Return the (x, y) coordinate for the center point of the cell that contains the specified text.  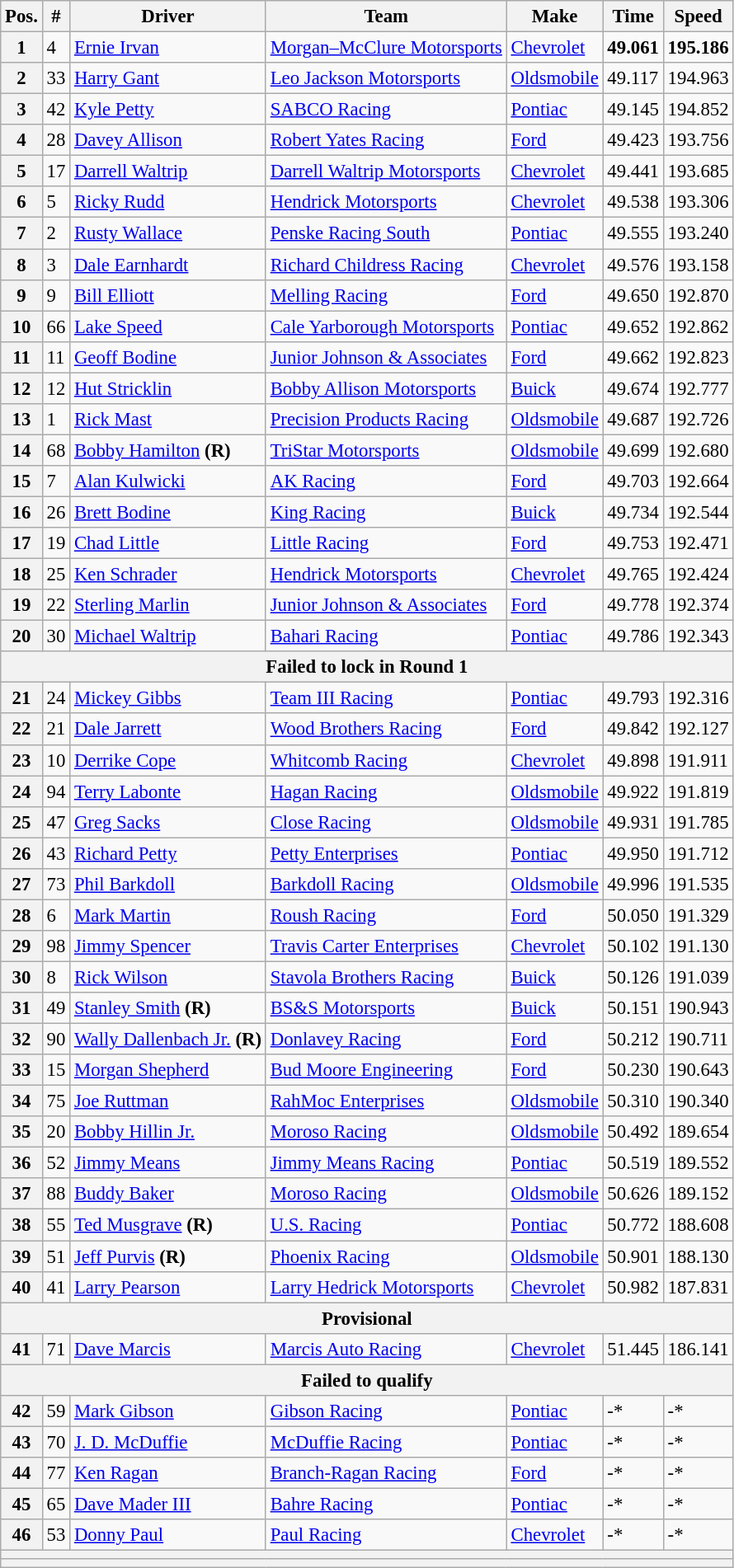
Cale Yarborough Motorsports (386, 326)
88 (56, 1195)
188.130 (698, 1256)
Driver (168, 16)
Greg Sacks (168, 822)
Jimmy Means (168, 1163)
194.852 (698, 110)
AK Racing (386, 481)
Darrell Waltrip Motorsports (386, 171)
Jimmy Spencer (168, 946)
Bud Moore Engineering (386, 1070)
192.127 (698, 730)
50.050 (633, 915)
50.102 (633, 946)
Jimmy Means Racing (386, 1163)
49.117 (633, 78)
50.151 (633, 1008)
71 (56, 1349)
Chad Little (168, 543)
65 (56, 1504)
34 (21, 1101)
49 (56, 1008)
Larry Pearson (168, 1287)
191.712 (698, 853)
193.685 (698, 171)
187.831 (698, 1287)
# (56, 16)
Marcis Auto Racing (386, 1349)
45 (21, 1504)
189.552 (698, 1163)
192.316 (698, 698)
192.664 (698, 481)
Dave Marcis (168, 1349)
49.699 (633, 450)
Morgan–McClure Motorsports (386, 48)
Lake Speed (168, 326)
Stanley Smith (R) (168, 1008)
Stavola Brothers Racing (386, 977)
Morgan Shepherd (168, 1070)
Mark Martin (168, 915)
49.650 (633, 295)
Roush Racing (386, 915)
Speed (698, 16)
49.931 (633, 822)
Mark Gibson (168, 1411)
49.662 (633, 357)
70 (56, 1442)
192.544 (698, 512)
49.996 (633, 885)
Penske Racing South (386, 233)
Terry Labonte (168, 791)
King Racing (386, 512)
193.240 (698, 233)
Travis Carter Enterprises (386, 946)
Bahari Racing (386, 636)
59 (56, 1411)
BS&S Motorsports (386, 1008)
66 (56, 326)
192.680 (698, 450)
Little Racing (386, 543)
49.576 (633, 265)
50.901 (633, 1256)
190.643 (698, 1070)
Davey Allison (168, 140)
51.445 (633, 1349)
188.608 (698, 1225)
Geoff Bodine (168, 357)
75 (56, 1101)
McDuffie Racing (386, 1442)
194.963 (698, 78)
68 (56, 450)
Wally Dallenbach Jr. (R) (168, 1040)
SABCO Racing (386, 110)
49.734 (633, 512)
Precision Products Racing (386, 420)
Close Racing (386, 822)
49.703 (633, 481)
J. D. McDuffie (168, 1442)
49.786 (633, 636)
Bobby Hamilton (R) (168, 450)
Harry Gant (168, 78)
49.687 (633, 420)
Bobby Hillin Jr. (168, 1132)
Ken Schrader (168, 575)
50.492 (633, 1132)
27 (21, 885)
Dale Jarrett (168, 730)
38 (21, 1225)
98 (56, 946)
53 (56, 1535)
18 (21, 575)
50.519 (633, 1163)
52 (56, 1163)
Jeff Purvis (R) (168, 1256)
Petty Enterprises (386, 853)
44 (21, 1473)
50.126 (633, 977)
Ricky Rudd (168, 202)
191.039 (698, 977)
49.765 (633, 575)
90 (56, 1040)
37 (21, 1195)
Richard Petty (168, 853)
50.772 (633, 1225)
195.186 (698, 48)
55 (56, 1225)
50.310 (633, 1101)
50.212 (633, 1040)
RahMoc Enterprises (386, 1101)
46 (21, 1535)
39 (21, 1256)
Leo Jackson Motorsports (386, 78)
49.423 (633, 140)
191.819 (698, 791)
Ernie Irvan (168, 48)
193.158 (698, 265)
Melling Racing (386, 295)
Brett Bodine (168, 512)
49.753 (633, 543)
192.870 (698, 295)
40 (21, 1287)
14 (21, 450)
Branch-Ragan Racing (386, 1473)
Paul Racing (386, 1535)
Alan Kulwicki (168, 481)
192.424 (698, 575)
Wood Brothers Racing (386, 730)
Phoenix Racing (386, 1256)
Provisional (367, 1318)
50.626 (633, 1195)
Darrell Waltrip (168, 171)
Ted Musgrave (R) (168, 1225)
Team III Racing (386, 698)
49.145 (633, 110)
49.538 (633, 202)
Gibson Racing (386, 1411)
Dale Earnhardt (168, 265)
191.130 (698, 946)
192.374 (698, 605)
Buddy Baker (168, 1195)
TriStar Motorsports (386, 450)
49.441 (633, 171)
49.778 (633, 605)
51 (56, 1256)
49.674 (633, 388)
36 (21, 1163)
29 (21, 946)
189.654 (698, 1132)
Rusty Wallace (168, 233)
190.943 (698, 1008)
Bobby Allison Motorsports (386, 388)
49.898 (633, 760)
49.652 (633, 326)
193.756 (698, 140)
Bahre Racing (386, 1504)
Sterling Marlin (168, 605)
Hut Stricklin (168, 388)
Time (633, 16)
50.982 (633, 1287)
191.785 (698, 822)
190.340 (698, 1101)
Richard Childress Racing (386, 265)
Rick Mast (168, 420)
Dave Mader III (168, 1504)
Failed to lock in Round 1 (367, 667)
Kyle Petty (168, 110)
Failed to qualify (367, 1380)
35 (21, 1132)
Joe Ruttman (168, 1101)
Michael Waltrip (168, 636)
49.793 (633, 698)
U.S. Racing (386, 1225)
94 (56, 791)
50.230 (633, 1070)
192.726 (698, 420)
73 (56, 885)
13 (21, 420)
Bill Elliott (168, 295)
Mickey Gibbs (168, 698)
16 (21, 512)
49.555 (633, 233)
47 (56, 822)
Whitcomb Racing (386, 760)
191.535 (698, 885)
191.329 (698, 915)
32 (21, 1040)
192.471 (698, 543)
Hagan Racing (386, 791)
Phil Barkdoll (168, 885)
49.061 (633, 48)
Larry Hedrick Motorsports (386, 1287)
Derrike Cope (168, 760)
191.911 (698, 760)
Donny Paul (168, 1535)
77 (56, 1473)
23 (21, 760)
190.711 (698, 1040)
186.141 (698, 1349)
193.306 (698, 202)
Barkdoll Racing (386, 885)
192.343 (698, 636)
189.152 (698, 1195)
Robert Yates Racing (386, 140)
192.862 (698, 326)
Ken Ragan (168, 1473)
Rick Wilson (168, 977)
49.842 (633, 730)
192.777 (698, 388)
49.950 (633, 853)
192.823 (698, 357)
Donlavey Racing (386, 1040)
49.922 (633, 791)
31 (21, 1008)
Team (386, 16)
Pos. (21, 16)
Make (554, 16)
